Locate the cell with the specified text and output its [x, y] center coordinate. 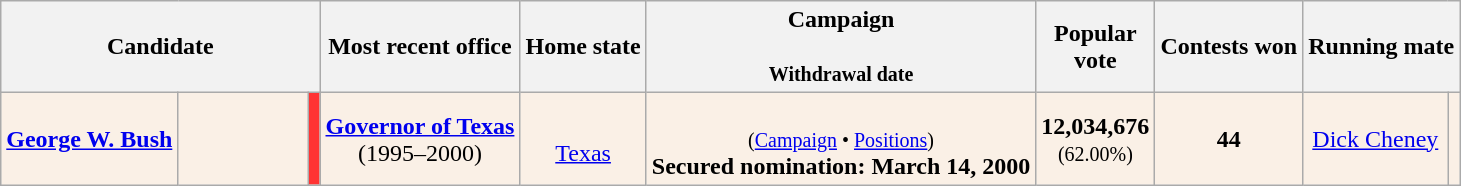
Running mate [1382, 47]
George W. Bush [90, 139]
44 [1229, 139]
12,034,676(62.00%) [1096, 139]
(Campaign • Positions)Secured nomination: March 14, 2000 [841, 139]
Dick Cheney [1376, 139]
CampaignWithdrawal date [841, 47]
Contests won [1229, 47]
Home state [583, 47]
Candidate [160, 47]
Governor of Texas(1995–2000) [420, 139]
Texas [583, 139]
Popularvote [1096, 47]
Most recent office [420, 47]
